Scan for the cell matching the given text and deliver its [x, y] coordinate at center. 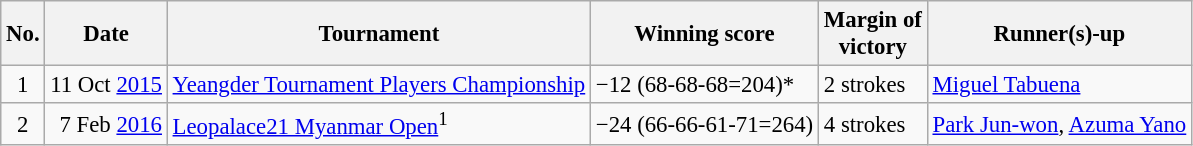
No. [23, 34]
4 strokes [874, 124]
−24 (66-66-61-71=264) [705, 124]
Date [106, 34]
−12 (68-68-68=204)* [705, 85]
Leopalace21 Myanmar Open1 [378, 124]
Park Jun-won, Azuma Yano [1059, 124]
1 [23, 85]
7 Feb 2016 [106, 124]
Miguel Tabuena [1059, 85]
11 Oct 2015 [106, 85]
Tournament [378, 34]
Winning score [705, 34]
Runner(s)-up [1059, 34]
Margin ofvictory [874, 34]
2 strokes [874, 85]
2 [23, 124]
Yeangder Tournament Players Championship [378, 85]
